From the cell containing the given text, extract its center point as [X, Y] coordinate. 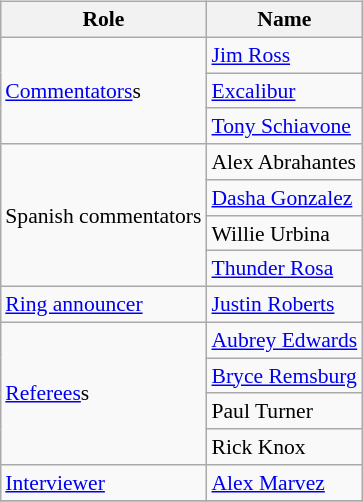
Aubrey Edwards [284, 340]
Paul Turner [284, 411]
Ring announcer [103, 305]
Tony Schiavone [284, 126]
Willie Urbina [284, 233]
Dasha Gonzalez [284, 198]
Commentatorss [103, 90]
Alex Abrahantes [284, 162]
Refereess [103, 393]
Name [284, 20]
Justin Roberts [284, 305]
Interviewer [103, 483]
Bryce Remsburg [284, 376]
Excalibur [284, 91]
Alex Marvez [284, 483]
Jim Ross [284, 55]
Rick Knox [284, 447]
Thunder Rosa [284, 269]
Role [103, 20]
Spanish commentators [103, 215]
